For the text-containing cell, return its midpoint in (X, Y) coordinate format. 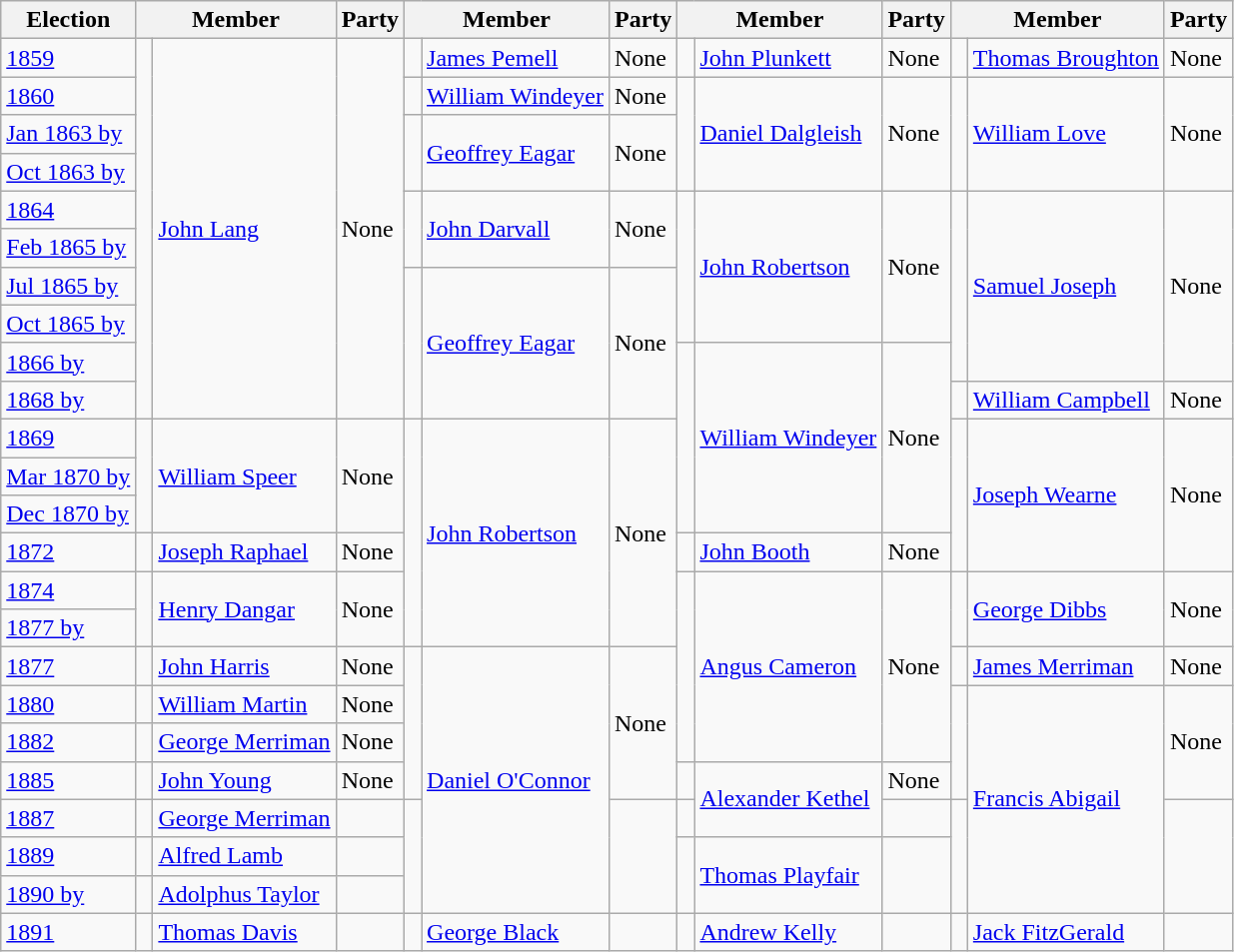
Thomas Playfair (788, 875)
1859 (68, 58)
1890 by (68, 894)
1885 (68, 780)
Adolphus Taylor (244, 894)
1887 (68, 818)
John Harris (244, 666)
1869 (68, 438)
James Merriman (1065, 666)
Angus Cameron (788, 666)
Thomas Broughton (1065, 58)
James Pemell (516, 58)
William Speer (244, 476)
1866 by (68, 362)
Jack FitzGerald (1065, 932)
Francis Abigail (1065, 799)
Election (68, 20)
Jan 1863 by (68, 134)
William Love (1065, 134)
Oct 1865 by (68, 324)
Mar 1870 by (68, 476)
1877 (68, 666)
John Darvall (516, 229)
Andrew Kelly (788, 932)
1882 (68, 742)
John Plunkett (788, 58)
1891 (68, 932)
William Martin (244, 704)
George Black (516, 932)
1872 (68, 552)
Feb 1865 by (68, 248)
Henry Dangar (244, 609)
1880 (68, 704)
John Lang (244, 230)
John Booth (788, 552)
George Dibbs (1065, 609)
1860 (68, 96)
1868 by (68, 400)
1874 (68, 590)
1864 (68, 210)
Oct 1863 by (68, 172)
Alexander Kethel (788, 799)
Alfred Lamb (244, 856)
Joseph Wearne (1065, 494)
Jul 1865 by (68, 286)
Samuel Joseph (1065, 286)
John Young (244, 780)
Daniel Dalgleish (788, 134)
1877 by (68, 628)
1889 (68, 856)
William Campbell (1065, 400)
Daniel O'Connor (516, 780)
Joseph Raphael (244, 552)
Thomas Davis (244, 932)
Dec 1870 by (68, 514)
